Pinpoint the cell where the given text exists, returning its [x, y] midpoint coordinate. 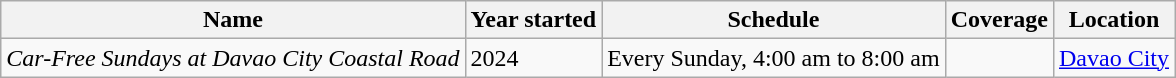
Every Sunday, 4:00 am to 8:00 am [774, 58]
Coverage [999, 20]
Car-Free Sundays at Davao City Coastal Road [233, 58]
2024 [534, 58]
Location [1114, 20]
Name [233, 20]
Davao City [1114, 58]
Schedule [774, 20]
Year started [534, 20]
